Capture the cell that displays the provided text and extract its [x, y] central coordinate. 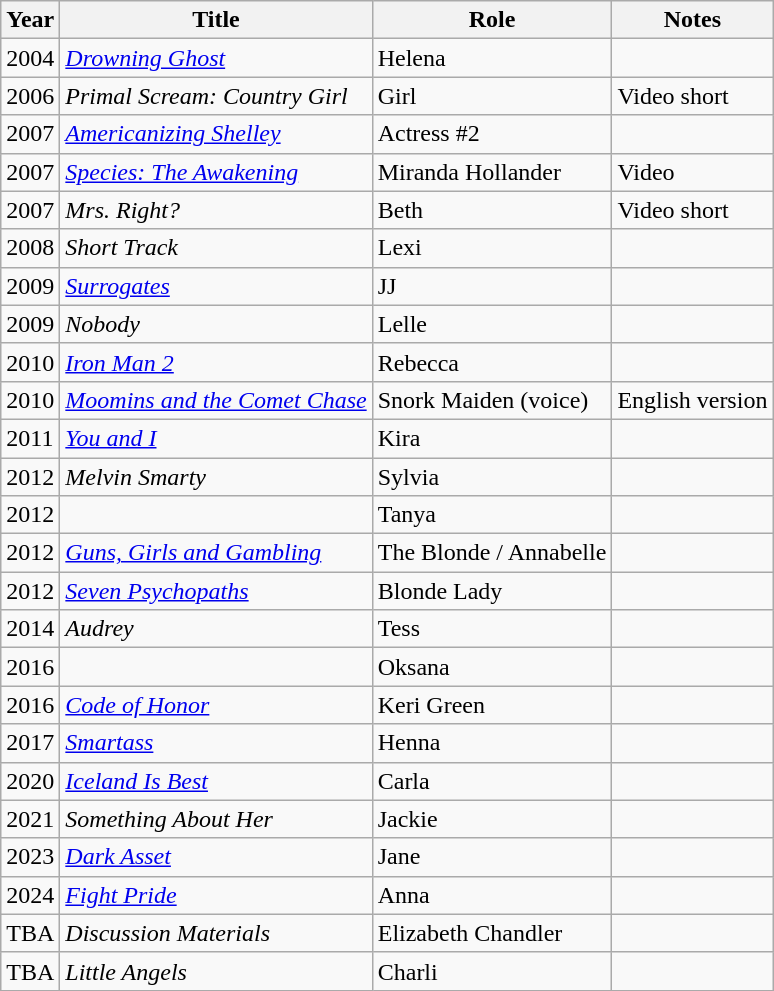
2024 [30, 895]
Jackie [492, 819]
Keri Green [492, 705]
Melvin Smarty [216, 477]
Charli [492, 971]
Oksana [492, 667]
Title [216, 20]
2008 [30, 248]
Primal Scream: Country Girl [216, 96]
Video [692, 172]
2020 [30, 781]
Surrogates [216, 286]
Audrey [216, 629]
Iron Man 2 [216, 362]
Rebecca [492, 362]
JJ [492, 286]
Fight Pride [216, 895]
Carla [492, 781]
Smartass [216, 743]
2011 [30, 438]
Americanizing Shelley [216, 134]
2014 [30, 629]
Beth [492, 210]
The Blonde / Annabelle [492, 553]
Actress #2 [492, 134]
Dark Asset [216, 857]
Little Angels [216, 971]
2021 [30, 819]
Tess [492, 629]
Henna [492, 743]
Tanya [492, 515]
Miranda Hollander [492, 172]
Role [492, 20]
2023 [30, 857]
Nobody [216, 324]
Girl [492, 96]
Code of Honor [216, 705]
Something About Her [216, 819]
Year [30, 20]
Species: The Awakening [216, 172]
Short Track [216, 248]
Snork Maiden (voice) [492, 400]
2006 [30, 96]
Drowning Ghost [216, 58]
Helena [492, 58]
Elizabeth Chandler [492, 933]
Kira [492, 438]
Guns, Girls and Gambling [216, 553]
Iceland Is Best [216, 781]
Sylvia [492, 477]
Lexi [492, 248]
Mrs. Right? [216, 210]
Seven Psychopaths [216, 591]
Lelle [492, 324]
Jane [492, 857]
Moomins and the Comet Chase [216, 400]
English version [692, 400]
You and I [216, 438]
Blonde Lady [492, 591]
2004 [30, 58]
Notes [692, 20]
Anna [492, 895]
2017 [30, 743]
Discussion Materials [216, 933]
